Locate the cell with the specified text and output its [X, Y] center coordinate. 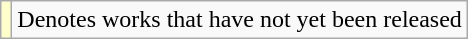
Denotes works that have not yet been released [240, 20]
